Scan for the cell matching the given text and deliver its [x, y] coordinate at center. 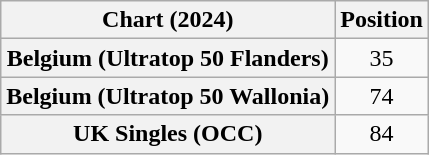
Belgium (Ultratop 50 Wallonia) [168, 96]
74 [382, 96]
35 [382, 58]
UK Singles (OCC) [168, 134]
84 [382, 134]
Belgium (Ultratop 50 Flanders) [168, 58]
Position [382, 20]
Chart (2024) [168, 20]
